Return the (x, y) coordinate for the center point of the cell that contains the specified text.  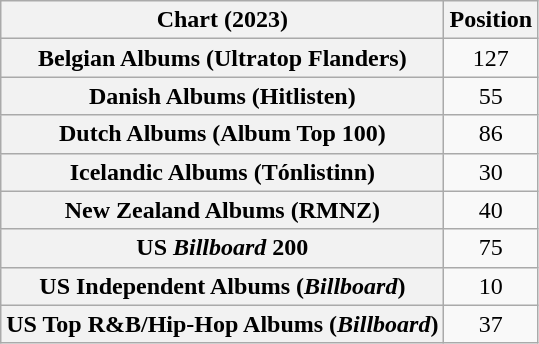
Belgian Albums (Ultratop Flanders) (222, 58)
US Top R&B/Hip-Hop Albums (Billboard) (222, 324)
30 (491, 172)
86 (491, 134)
10 (491, 286)
New Zealand Albums (RMNZ) (222, 210)
40 (491, 210)
Chart (2023) (222, 20)
Dutch Albums (Album Top 100) (222, 134)
US Independent Albums (Billboard) (222, 286)
37 (491, 324)
Danish Albums (Hitlisten) (222, 96)
Icelandic Albums (Tónlistinn) (222, 172)
75 (491, 248)
Position (491, 20)
127 (491, 58)
US Billboard 200 (222, 248)
55 (491, 96)
